Find where the given text appears and provide that cell's center as [x, y] coordinate. 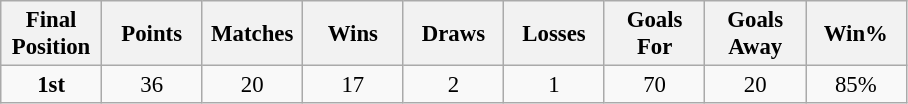
Points [152, 34]
Matches [252, 34]
Win% [856, 34]
85% [856, 85]
Goals Away [756, 34]
36 [152, 85]
1st [52, 85]
2 [454, 85]
Wins [354, 34]
Goals For [654, 34]
1 [554, 85]
Final Position [52, 34]
Losses [554, 34]
17 [354, 85]
Draws [454, 34]
70 [654, 85]
